Capture the cell that displays the provided text and extract its [X, Y] central coordinate. 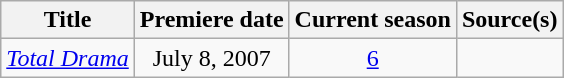
Title [68, 20]
Source(s) [510, 20]
July 8, 2007 [212, 58]
6 [372, 58]
Total Drama [68, 58]
Current season [372, 20]
Premiere date [212, 20]
